Output the [x, y] coordinate of the center of the cell containing the given text.  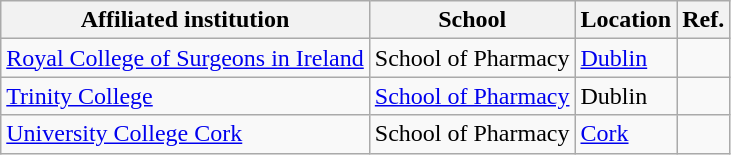
School [472, 20]
Ref. [704, 20]
University College Cork [186, 134]
Location [626, 20]
Affiliated institution [186, 20]
Royal College of Surgeons in Ireland [186, 58]
Trinity College [186, 96]
Cork [626, 134]
